Locate the cell with the specified text and output its (X, Y) center coordinate. 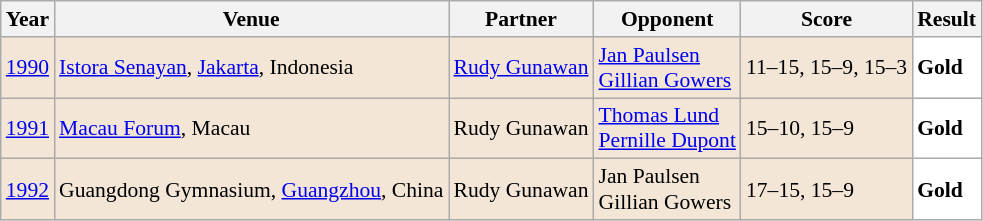
11–15, 15–9, 15–3 (826, 68)
Thomas Lund Pernille Dupont (668, 128)
Year (28, 19)
Guangdong Gymnasium, Guangzhou, China (251, 190)
Macau Forum, Macau (251, 128)
1990 (28, 68)
17–15, 15–9 (826, 190)
Partner (520, 19)
Result (946, 19)
Venue (251, 19)
Opponent (668, 19)
1991 (28, 128)
15–10, 15–9 (826, 128)
1992 (28, 190)
Istora Senayan, Jakarta, Indonesia (251, 68)
Score (826, 19)
